Detect which cell encompasses the target text, then output its (x, y) center coordinate. 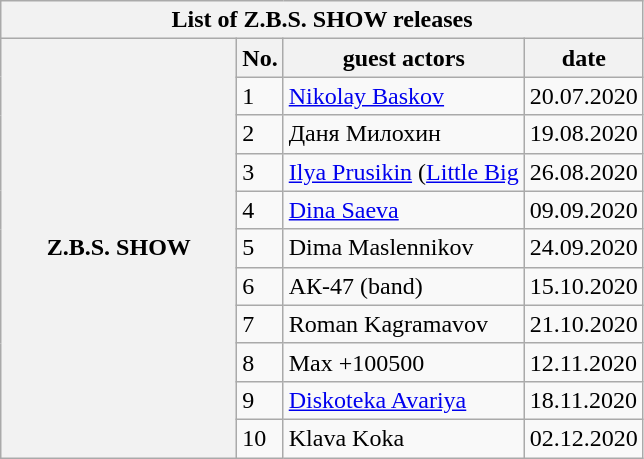
АК-47 (band) (404, 286)
4 (260, 210)
1 (260, 96)
Nikolay Baskov (404, 96)
10 (260, 438)
18.11.2020 (584, 400)
Max +100500 (404, 362)
Roman Kagramavov (404, 324)
Z.B.S. SHOW (119, 248)
26.08.2020 (584, 172)
Dima Maslennikov (404, 248)
Dina Saeva (404, 210)
12.11.2020 (584, 362)
6 (260, 286)
5 (260, 248)
No. (260, 58)
15.10.2020 (584, 286)
2 (260, 134)
02.12.2020 (584, 438)
9 (260, 400)
date (584, 58)
Diskoteka Avariya (404, 400)
7 (260, 324)
19.08.2020 (584, 134)
24.09.2020 (584, 248)
guest actors (404, 58)
List of Z.B.S. SHOW releases (322, 20)
3 (260, 172)
8 (260, 362)
09.09.2020 (584, 210)
20.07.2020 (584, 96)
Klava Koka (404, 438)
Ilya Prusikin (Little Big (404, 172)
Даня Милохин (404, 134)
21.10.2020 (584, 324)
